Provide the [x, y] coordinate of the cell's center where the given text is located.  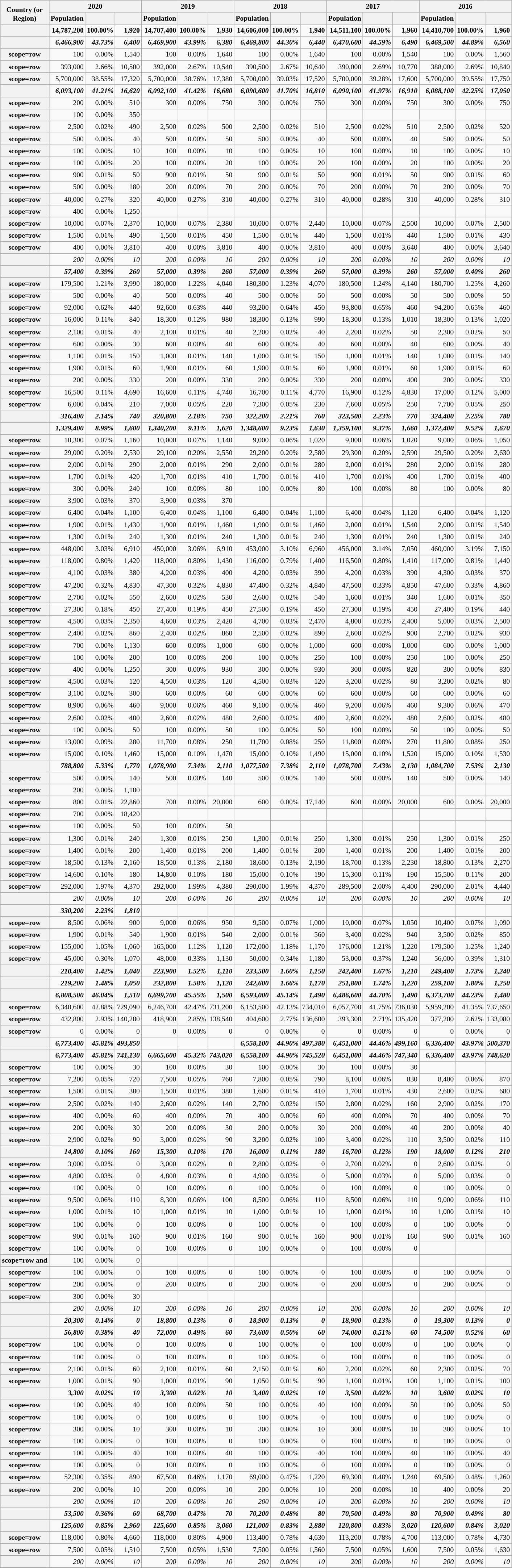
1,160 [128, 441]
41.21% [100, 91]
1,770 [128, 766]
720 [128, 1080]
56,800 [67, 1333]
6,090,600 [252, 91]
223,900 [159, 971]
1,372,400 [437, 428]
940 [406, 935]
42.88% [100, 1007]
1.52% [193, 971]
17,750 [499, 78]
48,000 [159, 959]
6,486,600 [345, 995]
729,090 [128, 1007]
1,810 [128, 911]
16,900 [345, 392]
10,640 [314, 67]
20,300 [67, 1320]
1,150 [314, 971]
180,300 [252, 283]
0.52% [470, 1333]
4,740 [221, 392]
47,500 [345, 585]
2018 [280, 7]
116,500 [345, 561]
850 [499, 935]
6,808,500 [67, 995]
2.71% [378, 1019]
6,469,900 [159, 43]
1.80% [470, 983]
47,400 [252, 585]
4,630 [314, 1538]
2.85% [193, 1019]
41.97% [378, 91]
0.18% [100, 609]
50,000 [252, 959]
44.23% [470, 995]
136,600 [314, 1019]
0.81% [470, 561]
39.28% [378, 78]
27,500 [252, 609]
745,520 [314, 1055]
6,057,700 [345, 1007]
10,300 [67, 441]
2.01% [470, 886]
6,092,100 [159, 91]
7,000 [159, 404]
1,520 [406, 754]
0.50% [285, 1333]
180,500 [345, 283]
2020 [95, 7]
800 [67, 802]
388,000 [437, 67]
6,340,600 [67, 1007]
1,040 [128, 971]
16,910 [406, 91]
2,580 [314, 452]
47,600 [437, 585]
47,200 [67, 585]
4,400 [406, 886]
990 [314, 320]
392,000 [159, 67]
377,200 [437, 1019]
520 [499, 127]
165,000 [159, 947]
6,560 [499, 43]
16,500 [67, 392]
1,660 [406, 428]
242,400 [345, 971]
1,084,700 [437, 766]
17,520 [314, 78]
1,078,700 [345, 766]
74,500 [437, 1333]
2,160 [128, 862]
42.25% [470, 91]
233,500 [252, 971]
29,500 [437, 452]
2,530 [128, 452]
67,500 [159, 1477]
4,140 [406, 283]
53,500 [67, 1514]
3.14% [378, 549]
7.38% [285, 766]
41.42% [193, 91]
7.43% [378, 766]
44.30% [285, 43]
870 [499, 1080]
3.10% [285, 549]
6,665,600 [159, 1055]
270 [406, 742]
1.67% [378, 971]
3,060 [221, 1525]
6,090,100 [345, 91]
42.47% [193, 1007]
4,850 [406, 585]
1,110 [221, 971]
155,000 [67, 947]
5,959,200 [437, 1007]
2,370 [128, 223]
17,000 [437, 392]
1,920 [128, 30]
17,140 [314, 802]
9.37% [378, 428]
44.89% [470, 43]
9,300 [437, 706]
17,320 [128, 78]
418,900 [159, 1019]
14,600 [67, 875]
44.59% [378, 43]
0.62% [100, 308]
1.05% [100, 947]
113,200 [345, 1538]
320 [128, 199]
493,850 [128, 1043]
18,420 [128, 814]
0.14% [100, 1320]
6,469,800 [252, 43]
6,960 [314, 549]
0.37% [378, 959]
1,348,600 [252, 428]
6,466,900 [67, 43]
1,470 [221, 754]
1,090 [499, 922]
38.55% [100, 78]
3,100 [67, 693]
4,100 [67, 573]
4,860 [499, 585]
9.52% [470, 428]
41.35% [470, 1007]
448,000 [67, 549]
43.99% [193, 43]
470 [499, 706]
1,077,500 [252, 766]
324,400 [437, 416]
42.13% [285, 1007]
17,380 [221, 78]
950 [221, 922]
322,200 [252, 416]
92,000 [67, 308]
748,620 [499, 1055]
0.30% [100, 959]
210,400 [67, 971]
9.23% [285, 428]
2,350 [128, 621]
2,960 [128, 1525]
6,373,700 [437, 995]
7,150 [499, 549]
2.66% [100, 67]
1,410 [406, 561]
232,800 [159, 983]
6,440 [314, 43]
1,940 [314, 30]
731,200 [221, 1007]
39.03% [285, 78]
1.12% [193, 947]
2,150 [252, 1369]
1,078,900 [159, 766]
219,200 [67, 983]
1,210 [406, 971]
3,990 [128, 283]
14,511,100 [345, 30]
6,699,700 [159, 995]
7,050 [406, 549]
4,440 [499, 886]
116,000 [252, 561]
747,340 [406, 1055]
1,670 [499, 428]
10,400 [437, 922]
7.53% [470, 766]
1,930 [221, 30]
456,000 [345, 549]
2.00% [378, 886]
93,800 [345, 308]
17,050 [499, 91]
500,370 [499, 1043]
Country (or Region) [25, 12]
41.70% [285, 91]
251,800 [345, 983]
7,300 [252, 404]
1,329,400 [67, 428]
14,410,700 [437, 30]
0.36% [100, 1514]
6,088,100 [437, 91]
16,810 [314, 91]
6,593,000 [252, 995]
4,380 [221, 886]
550 [128, 597]
7,600 [345, 404]
140,280 [128, 1019]
10,770 [406, 67]
6,469,500 [437, 43]
56,000 [437, 959]
736,030 [406, 1007]
17,600 [406, 78]
1,260 [499, 1477]
1.18% [285, 947]
242,600 [252, 983]
2.21% [285, 416]
840 [128, 320]
69,500 [437, 1477]
57,400 [67, 272]
0.09% [100, 742]
393,000 [67, 67]
38.76% [193, 78]
259,100 [437, 983]
29,000 [67, 452]
3,600 [437, 1393]
1.23% [285, 283]
7,700 [437, 404]
2,440 [314, 223]
10,500 [128, 67]
180,700 [437, 283]
121,000 [252, 1525]
14,606,000 [252, 30]
2,270 [499, 862]
1.58% [193, 983]
7,200 [67, 1080]
6,470,600 [345, 43]
0.51% [378, 1333]
45.14% [285, 995]
7,800 [252, 1080]
2,880 [314, 1525]
1.24% [378, 283]
4,260 [499, 283]
1,070 [128, 959]
45.55% [193, 995]
9,200 [345, 706]
92,600 [159, 308]
0.64% [285, 308]
73,600 [252, 1333]
29,300 [345, 452]
497,380 [314, 1043]
2.93% [100, 1019]
2,470 [314, 621]
5.33% [100, 766]
1,060 [128, 947]
1,420 [128, 561]
4,300 [437, 573]
135,420 [406, 1019]
72,000 [159, 1333]
172,000 [252, 947]
2,590 [406, 452]
2,550 [221, 452]
120,800 [345, 1525]
14,787,200 [67, 30]
9,100 [252, 706]
10,540 [221, 67]
790 [314, 1080]
74,000 [345, 1333]
39.55% [470, 78]
6,490 [406, 43]
133,080 [499, 1019]
2016 [465, 7]
8,400 [437, 1080]
19,300 [437, 1320]
530 [221, 597]
4,770 [314, 392]
4,690 [128, 392]
8.99% [100, 428]
176,000 [345, 947]
2,630 [499, 452]
1,140 [221, 441]
45.32% [193, 1055]
45,000 [67, 959]
1.42% [100, 971]
820 [406, 670]
460,000 [437, 549]
2.62% [470, 1019]
2.25% [470, 416]
68,700 [159, 1514]
2,420 [221, 621]
6,153,500 [252, 1007]
1.48% [100, 983]
560 [314, 935]
420 [128, 477]
16,600 [159, 392]
2,190 [314, 862]
390,000 [345, 67]
220 [221, 404]
41.75% [378, 1007]
2,380 [221, 223]
113,400 [252, 1538]
1.97% [100, 886]
980 [221, 320]
1.66% [285, 983]
46.04% [100, 995]
2.18% [193, 416]
1.74% [378, 983]
117,000 [437, 561]
743,020 [221, 1055]
scope=row and [25, 1260]
0.38% [100, 1333]
2,230 [406, 862]
2.77% [285, 1019]
1,010 [406, 320]
1,440 [499, 561]
13,000 [67, 742]
8,900 [67, 706]
499,160 [406, 1043]
10,840 [499, 67]
4,600 [159, 621]
2,180 [221, 862]
3.19% [470, 549]
316,400 [67, 416]
120,600 [437, 1525]
788,800 [67, 766]
1,310 [499, 959]
2.14% [100, 416]
4,840 [314, 585]
16,620 [128, 91]
1,340,200 [159, 428]
741,130 [128, 1055]
0.84% [470, 1525]
7.34% [193, 766]
18,000 [437, 1151]
6,380 [221, 43]
740 [128, 416]
0.46% [193, 1477]
93,200 [252, 308]
4,070 [314, 283]
0.63% [193, 308]
3.03% [100, 549]
450,000 [159, 549]
9.11% [193, 428]
289,500 [345, 886]
390,500 [252, 67]
680 [499, 1091]
180,000 [159, 283]
43.73% [100, 43]
1,359,100 [345, 428]
2017 [372, 7]
29,200 [252, 452]
1,480 [499, 995]
340 [406, 597]
6,000 [67, 404]
53,000 [345, 959]
323,500 [345, 416]
70,200 [252, 1514]
453,000 [252, 549]
14,707,400 [159, 30]
393,300 [345, 1019]
780 [499, 416]
94,200 [437, 308]
3.06% [193, 549]
52,300 [67, 1477]
47,300 [159, 585]
1.22% [193, 283]
0.34% [285, 959]
737,650 [499, 1007]
44.70% [378, 995]
70,500 [345, 1514]
6,246,700 [159, 1007]
432,800 [67, 1019]
16,680 [221, 91]
138,540 [221, 1019]
249,400 [437, 971]
0.79% [285, 561]
69,300 [345, 1477]
29,100 [159, 452]
4,040 [221, 283]
4,730 [499, 1538]
22,860 [128, 802]
1,620 [221, 428]
18,600 [252, 862]
230 [314, 404]
113,000 [437, 1538]
330,200 [67, 911]
320,800 [159, 416]
8,300 [159, 1200]
770 [406, 416]
734,010 [314, 1007]
1.60% [285, 971]
8,100 [345, 1080]
0.35% [100, 1477]
404,600 [252, 1019]
6,093,100 [67, 91]
1.73% [470, 971]
4,660 [128, 1538]
70,900 [437, 1514]
69,000 [252, 1477]
2019 [188, 7]
15,500 [437, 875]
0.40% [470, 272]
18,700 [345, 862]
